Determine the (X, Y) coordinate at the center of the cell enclosing the given text.  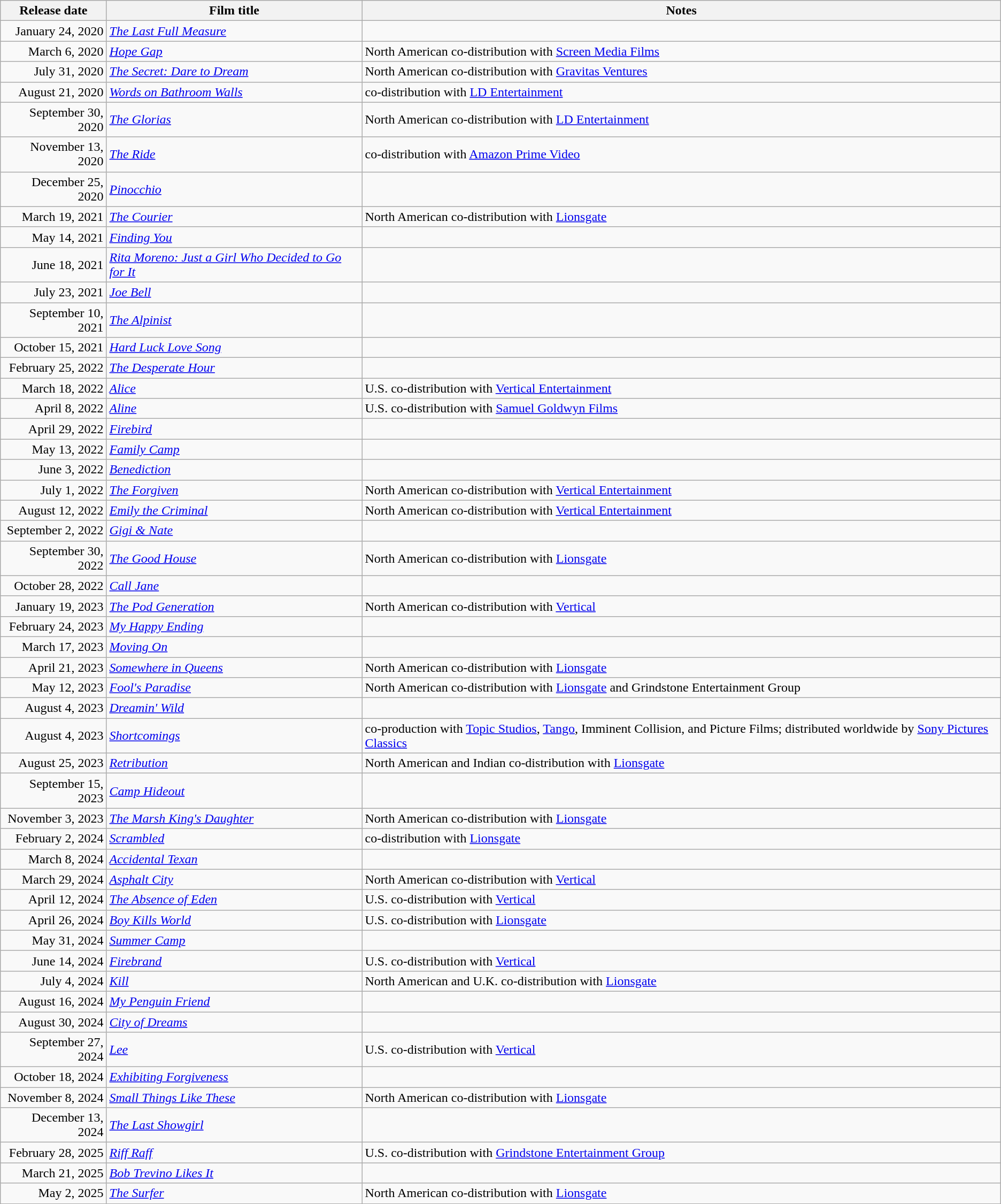
The Pod Generation (234, 606)
The Secret: Dare to Dream (234, 72)
North American co-distribution with Screen Media Films (681, 51)
Release date (53, 11)
November 8, 2024 (53, 1098)
U.S. co-distribution with Lionsgate (681, 920)
Rita Moreno: Just a Girl Who Decided to Go for It (234, 264)
Joe Bell (234, 292)
Hard Luck Love Song (234, 348)
August 21, 2020 (53, 92)
Retribution (234, 763)
December 25, 2020 (53, 189)
March 21, 2025 (53, 1173)
September 15, 2023 (53, 791)
U.S. co-distribution with Grindstone Entertainment Group (681, 1153)
August 25, 2023 (53, 763)
May 12, 2023 (53, 688)
Shortcomings (234, 736)
North American and U.K. co-distribution with Lionsgate (681, 981)
March 8, 2024 (53, 859)
August 30, 2024 (53, 1022)
June 18, 2021 (53, 264)
The Good House (234, 558)
Dreamin' Wild (234, 708)
April 21, 2023 (53, 667)
Emily the Criminal (234, 510)
April 8, 2022 (53, 409)
March 6, 2020 (53, 51)
January 24, 2020 (53, 31)
March 19, 2021 (53, 217)
May 13, 2022 (53, 449)
June 3, 2022 (53, 470)
The Courier (234, 217)
The Surfer (234, 1193)
Fool's Paradise (234, 688)
The Absence of Eden (234, 900)
Pinocchio (234, 189)
November 3, 2023 (53, 818)
The Ride (234, 154)
February 25, 2022 (53, 368)
Hope Gap (234, 51)
September 10, 2021 (53, 320)
Accidental Texan (234, 859)
Firebird (234, 429)
October 15, 2021 (53, 348)
Scrambled (234, 839)
Exhibiting Forgiveness (234, 1077)
Summer Camp (234, 940)
North American co-distribution with Gravitas Ventures (681, 72)
The Desperate Hour (234, 368)
Family Camp (234, 449)
September 2, 2022 (53, 531)
July 4, 2024 (53, 981)
May 14, 2021 (53, 237)
May 31, 2024 (53, 940)
The Alpinist (234, 320)
The Forgiven (234, 490)
March 18, 2022 (53, 388)
Riff Raff (234, 1153)
My Penguin Friend (234, 1001)
Call Jane (234, 586)
September 27, 2024 (53, 1049)
Finding You (234, 237)
City of Dreams (234, 1022)
Benediction (234, 470)
Lee (234, 1049)
April 29, 2022 (53, 429)
May 2, 2025 (53, 1193)
The Last Full Measure (234, 31)
Bob Trevino Likes It (234, 1173)
December 13, 2024 (53, 1125)
Words on Bathroom Walls (234, 92)
My Happy Ending (234, 626)
March 29, 2024 (53, 879)
co-distribution with LD Entertainment (681, 92)
September 30, 2022 (53, 558)
February 28, 2025 (53, 1153)
February 24, 2023 (53, 626)
February 2, 2024 (53, 839)
Camp Hideout (234, 791)
November 13, 2020 (53, 154)
Gigi & Nate (234, 531)
Asphalt City (234, 879)
The Last Showgirl (234, 1125)
Notes (681, 11)
April 26, 2024 (53, 920)
July 23, 2021 (53, 292)
March 17, 2023 (53, 647)
June 14, 2024 (53, 961)
co-production with Topic Studios, Tango, Imminent Collision, and Picture Films; distributed worldwide by Sony Pictures Classics (681, 736)
co-distribution with Lionsgate (681, 839)
July 1, 2022 (53, 490)
Alice (234, 388)
North American co-distribution with Lionsgate and Grindstone Entertainment Group (681, 688)
October 28, 2022 (53, 586)
Film title (234, 11)
August 12, 2022 (53, 510)
Small Things Like These (234, 1098)
U.S. co-distribution with Vertical Entertainment (681, 388)
August 16, 2024 (53, 1001)
Boy Kills World (234, 920)
Aline (234, 409)
September 30, 2020 (53, 120)
U.S. co-distribution with Samuel Goldwyn Films (681, 409)
Kill (234, 981)
Somewhere in Queens (234, 667)
April 12, 2024 (53, 900)
The Marsh King's Daughter (234, 818)
October 18, 2024 (53, 1077)
Firebrand (234, 961)
January 19, 2023 (53, 606)
The Glorias (234, 120)
North American and Indian co-distribution with Lionsgate (681, 763)
July 31, 2020 (53, 72)
North American co-distribution with LD Entertainment (681, 120)
co-distribution with Amazon Prime Video (681, 154)
Moving On (234, 647)
